Detect which cell encompasses the target text, then output its [X, Y] center coordinate. 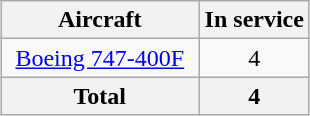
In service [254, 20]
Aircraft [100, 20]
Total [100, 96]
Boeing 747-400F [100, 58]
